Output the [X, Y] coordinate of the center of the cell containing the given text.  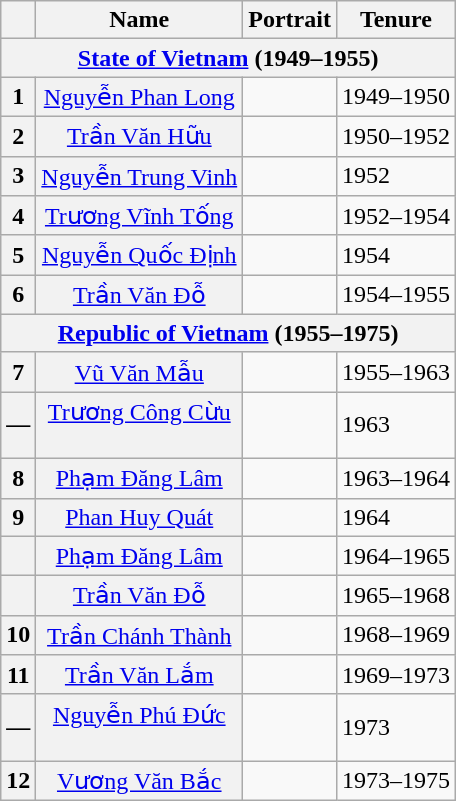
10 [18, 635]
1952–1954 [396, 216]
1950–1952 [396, 136]
1965–1968 [396, 596]
1964 [396, 517]
1 [18, 97]
3 [18, 176]
Name [140, 20]
1954 [396, 255]
5 [18, 255]
1963 [396, 426]
Trần Văn Hữu [140, 136]
Tenure [396, 20]
1952 [396, 176]
12 [18, 781]
Trương Công Cừu [140, 426]
Portrait [290, 20]
2 [18, 136]
6 [18, 295]
7 [18, 372]
Nguyễn Trung Vinh [140, 176]
Trần Văn Lắm [140, 675]
1955–1963 [396, 372]
State of Vietnam (1949–1955) [228, 58]
8 [18, 478]
4 [18, 216]
Vũ Văn Mẫu [140, 372]
Phan Huy Quát [140, 517]
11 [18, 675]
Republic of Vietnam (1955–1975) [228, 333]
1949–1950 [396, 97]
Nguyễn Phan Long [140, 97]
1973 [396, 728]
Nguyễn Phú Đức [140, 728]
Nguyễn Quốc Định [140, 255]
9 [18, 517]
Vương Văn Bắc [140, 781]
1968–1969 [396, 635]
1954–1955 [396, 295]
1964–1965 [396, 556]
1973–1975 [396, 781]
Trương Vĩnh Tống [140, 216]
1963–1964 [396, 478]
1969–1973 [396, 675]
Trần Chánh Thành [140, 635]
